Provide the (x, y) coordinate of the cell's center where the given text is located.  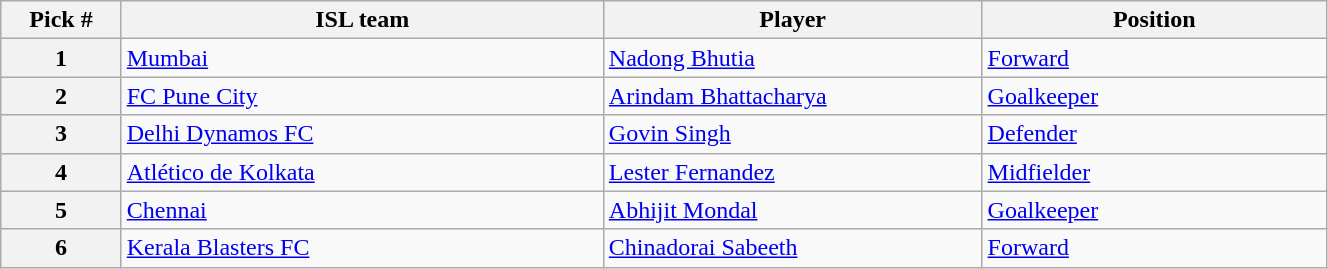
1 (61, 58)
Pick # (61, 20)
Delhi Dynamos FC (362, 134)
6 (61, 248)
3 (61, 134)
Mumbai (362, 58)
5 (61, 210)
Midfielder (1154, 172)
4 (61, 172)
Kerala Blasters FC (362, 248)
Chennai (362, 210)
Nadong Bhutia (792, 58)
Position (1154, 20)
ISL team (362, 20)
Chinadorai Sabeeth (792, 248)
Abhijit Mondal (792, 210)
Govin Singh (792, 134)
Player (792, 20)
Defender (1154, 134)
Atlético de Kolkata (362, 172)
Arindam Bhattacharya (792, 96)
2 (61, 96)
Lester Fernandez (792, 172)
FC Pune City (362, 96)
